For the text-containing cell, return its midpoint in (X, Y) coordinate format. 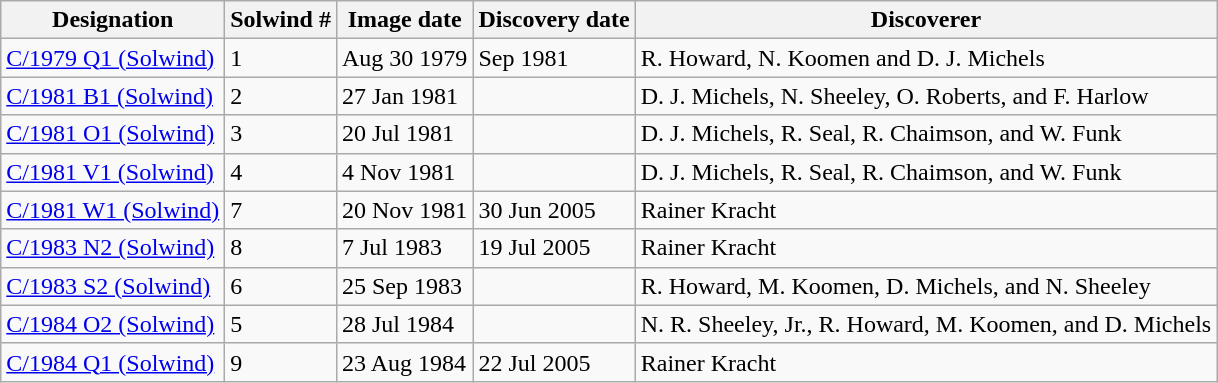
Solwind # (281, 20)
30 Jun 2005 (554, 210)
Discoverer (926, 20)
4 (281, 172)
Sep 1981 (554, 58)
5 (281, 324)
D. J. Michels, N. Sheeley, O. Roberts, and F. Harlow (926, 96)
20 Nov 1981 (404, 210)
2 (281, 96)
N. R. Sheeley, Jr., R. Howard, M. Koomen, and D. Michels (926, 324)
20 Jul 1981 (404, 134)
3 (281, 134)
6 (281, 286)
C/1981 V1 (Solwind) (113, 172)
Aug 30 1979 (404, 58)
R. Howard, M. Koomen, D. Michels, and N. Sheeley (926, 286)
R. Howard, N. Koomen and D. J. Michels (926, 58)
28 Jul 1984 (404, 324)
19 Jul 2005 (554, 248)
Discovery date (554, 20)
C/1984 O2 (Solwind) (113, 324)
23 Aug 1984 (404, 362)
22 Jul 2005 (554, 362)
8 (281, 248)
C/1983 S2 (Solwind) (113, 286)
4 Nov 1981 (404, 172)
C/1983 N2 (Solwind) (113, 248)
27 Jan 1981 (404, 96)
7 (281, 210)
C/1979 Q1 (Solwind) (113, 58)
C/1981 B1 (Solwind) (113, 96)
9 (281, 362)
C/1981 W1 (Solwind) (113, 210)
Designation (113, 20)
25 Sep 1983 (404, 286)
C/1981 O1 (Solwind) (113, 134)
7 Jul 1983 (404, 248)
Image date (404, 20)
1 (281, 58)
C/1984 Q1 (Solwind) (113, 362)
